Scan for the cell matching the given text and deliver its (X, Y) coordinate at center. 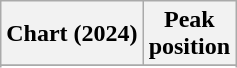
Chart (2024) (72, 34)
Peakposition (189, 34)
